Return the (X, Y) coordinate for the center point of the cell that contains the specified text.  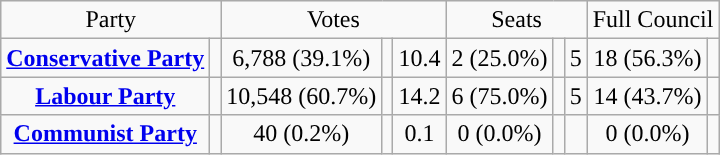
10.4 (420, 58)
Communist Party (106, 134)
40 (0.2%) (302, 134)
6 (75.0%) (500, 96)
2 (25.0%) (500, 58)
10,548 (60.7%) (302, 96)
Labour Party (106, 96)
14.2 (420, 96)
18 (56.3%) (648, 58)
14 (43.7%) (648, 96)
Full Council (653, 20)
Votes (334, 20)
0.1 (420, 134)
Conservative Party (106, 58)
Party (111, 20)
Seats (516, 20)
6,788 (39.1%) (302, 58)
